Identify which cell holds the provided text, then report its (x, y) central coordinate. 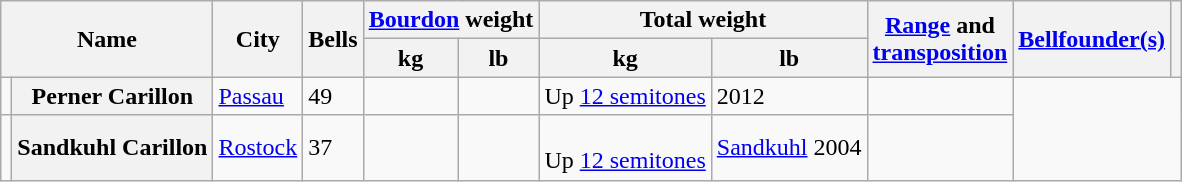
37 (333, 148)
2012 (789, 96)
Sandkuhl 2004 (789, 148)
Bourdon weight (451, 20)
49 (333, 96)
Perner Carillon (112, 96)
Rostock (258, 148)
Range andtransposition (940, 39)
City (258, 39)
Bells (333, 39)
Bellfounder(s) (1092, 39)
Name (107, 39)
Total weight (703, 20)
Passau (258, 96)
Sandkuhl Carillon (112, 148)
